For the text-containing cell, return its midpoint in (X, Y) coordinate format. 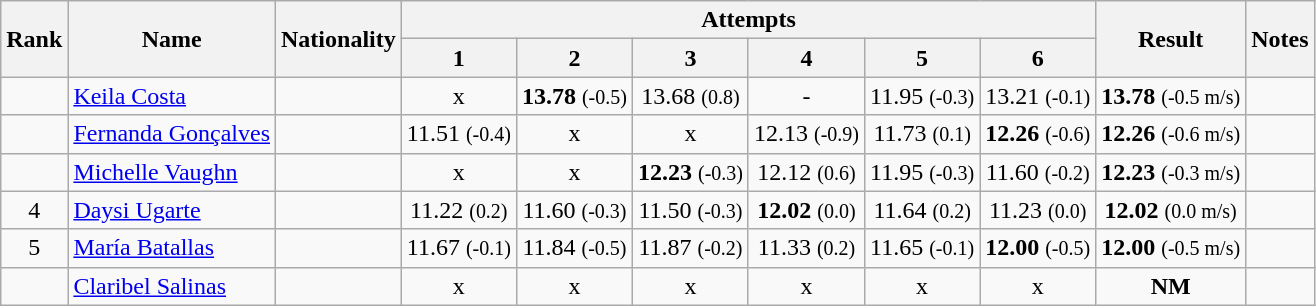
Attempts (748, 20)
11.84 (-0.5) (574, 248)
11.60 (-0.3) (574, 210)
12.00 (-0.5) (1038, 248)
11.60 (-0.2) (1038, 172)
Keila Costa (172, 96)
2 (574, 58)
Name (172, 39)
Notes (1280, 39)
13.68 (0.8) (690, 96)
12.13 (-0.9) (806, 134)
6 (1038, 58)
NM (1171, 286)
12.23 (-0.3 m/s) (1171, 172)
1 (458, 58)
- (806, 96)
12.02 (0.0) (806, 210)
11.22 (0.2) (458, 210)
13.21 (-0.1) (1038, 96)
12.26 (-0.6 m/s) (1171, 134)
11.33 (0.2) (806, 248)
13.78 (-0.5) (574, 96)
12.02 (0.0 m/s) (1171, 210)
11.50 (-0.3) (690, 210)
11.73 (0.1) (922, 134)
11.51 (-0.4) (458, 134)
11.64 (0.2) (922, 210)
Result (1171, 39)
Fernanda Gonçalves (172, 134)
3 (690, 58)
11.65 (-0.1) (922, 248)
Michelle Vaughn (172, 172)
12.23 (-0.3) (690, 172)
11.87 (-0.2) (690, 248)
Rank (34, 39)
12.12 (0.6) (806, 172)
Nationality (339, 39)
12.00 (-0.5 m/s) (1171, 248)
Daysi Ugarte (172, 210)
12.26 (-0.6) (1038, 134)
11.23 (0.0) (1038, 210)
María Batallas (172, 248)
11.67 (-0.1) (458, 248)
Claribel Salinas (172, 286)
13.78 (-0.5 m/s) (1171, 96)
